Search for the cell housing the specified text and yield its (X, Y) center coordinate. 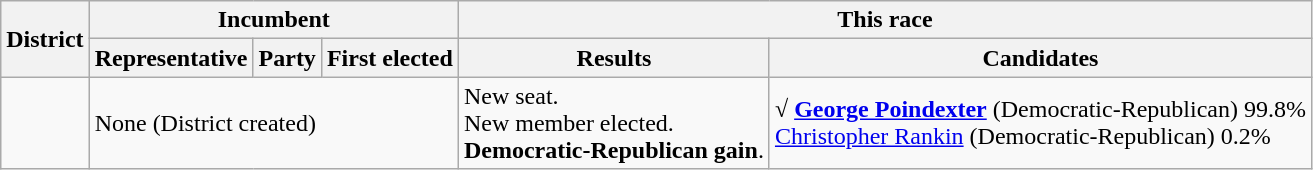
Candidates (1040, 58)
√ George Poindexter (Democratic-Republican) 99.8%Christopher Rankin (Democratic-Republican) 0.2% (1040, 123)
Incumbent (274, 20)
Party (287, 58)
Representative (171, 58)
This race (884, 20)
Results (614, 58)
New seat.New member elected.Democratic-Republican gain. (614, 123)
District (45, 39)
None (District created) (274, 123)
First elected (390, 58)
